Find where the given text appears and provide that cell's center as (X, Y) coordinate. 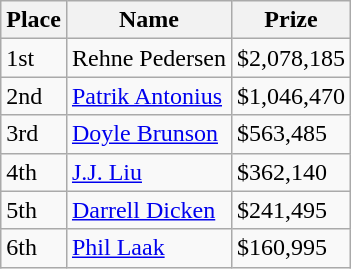
5th (34, 210)
$160,995 (290, 248)
Name (148, 20)
Phil Laak (148, 248)
$241,495 (290, 210)
Place (34, 20)
J.J. Liu (148, 172)
$563,485 (290, 134)
3rd (34, 134)
Darrell Dicken (148, 210)
Patrik Antonius (148, 96)
$2,078,185 (290, 58)
Rehne Pedersen (148, 58)
Prize (290, 20)
1st (34, 58)
$1,046,470 (290, 96)
6th (34, 248)
$362,140 (290, 172)
Doyle Brunson (148, 134)
2nd (34, 96)
4th (34, 172)
